For the text-containing cell, return its midpoint in (x, y) coordinate format. 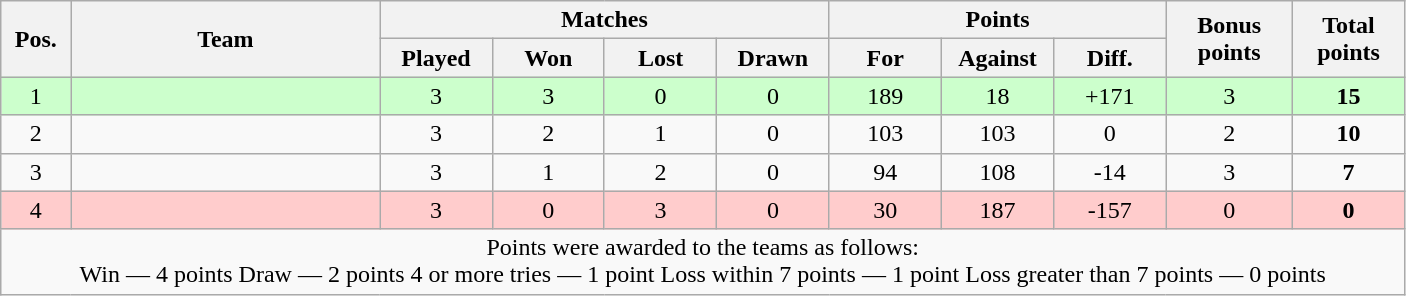
+171 (1110, 96)
4 (36, 210)
189 (885, 96)
15 (1348, 96)
94 (885, 172)
-157 (1110, 210)
187 (997, 210)
18 (997, 96)
Team (226, 39)
Matches (604, 20)
Diff. (1110, 58)
Won (548, 58)
Totalpoints (1348, 39)
-14 (1110, 172)
Played (436, 58)
Lost (660, 58)
Against (997, 58)
Bonuspoints (1229, 39)
For (885, 58)
10 (1348, 134)
Pos. (36, 39)
30 (885, 210)
Drawn (773, 58)
7 (1348, 172)
Points (998, 20)
108 (997, 172)
